For the text-containing cell, return its midpoint in (x, y) coordinate format. 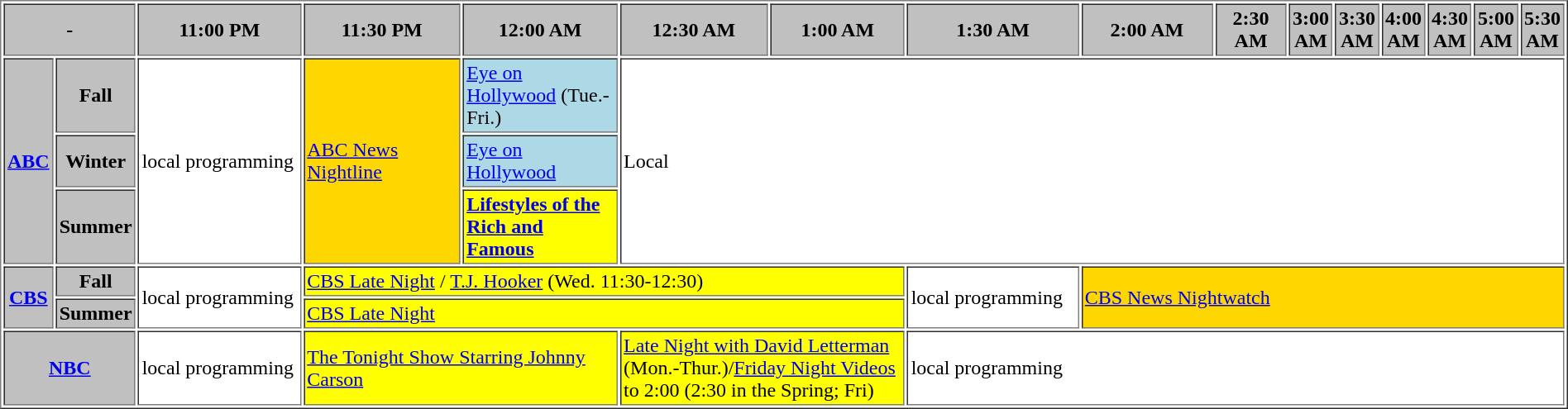
11:00 PM (220, 30)
NBC (69, 368)
5:00 AM (1495, 30)
CBS News Nightwatch (1322, 297)
2:00 AM (1146, 30)
4:00 AM (1403, 30)
2:30 AM (1251, 30)
CBS (28, 297)
CBS Late Night (604, 314)
- (69, 30)
1:00 AM (837, 30)
3:30 AM (1356, 30)
ABC News Nightline (382, 160)
Winter (96, 162)
Local (1092, 160)
4:30 AM (1449, 30)
Eye on Hollywood (541, 162)
3:00 AM (1310, 30)
12:30 AM (695, 30)
Lifestyles of the Rich and Famous (541, 227)
5:30 AM (1542, 30)
CBS Late Night / T.J. Hooker (Wed. 11:30-12:30) (604, 281)
Late Night with David Letterman (Mon.-Thur.)/Friday Night Videos to 2:00 (2:30 in the Spring; Fri) (762, 368)
12:00 AM (541, 30)
The Tonight Show Starring Johnny Carson (461, 368)
ABC (28, 160)
Eye on Hollywood (Tue.-Fri.) (541, 95)
11:30 PM (382, 30)
1:30 AM (992, 30)
